Output the (X, Y) coordinate of the center of the cell containing the given text.  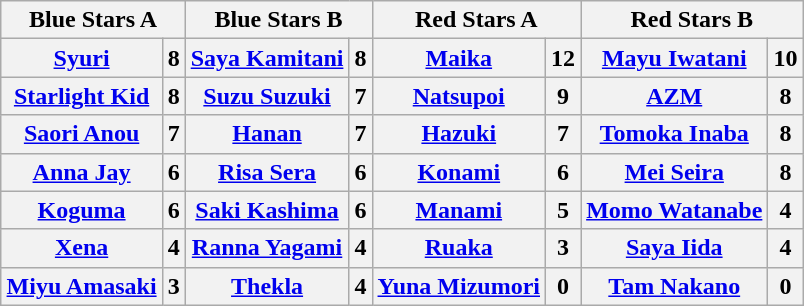
Yuna Mizumori (459, 286)
Momo Watanabe (674, 210)
Miyu Amasaki (82, 286)
Manami (459, 210)
9 (564, 96)
Red Stars A (476, 20)
Anna Jay (82, 172)
12 (564, 58)
Xena (82, 248)
Hanan (267, 134)
Blue Stars A (93, 20)
Risa Sera (267, 172)
Blue Stars B (278, 20)
Konami (459, 172)
AZM (674, 96)
Ruaka (459, 248)
Maika (459, 58)
Mei Seira (674, 172)
Tomoka Inaba (674, 134)
Saya Iida (674, 248)
Suzu Suzuki (267, 96)
Saori Anou (82, 134)
Thekla (267, 286)
5 (564, 210)
Koguma (82, 210)
10 (786, 58)
Starlight Kid (82, 96)
Syuri (82, 58)
Saki Kashima (267, 210)
Hazuki (459, 134)
Ranna Yagami (267, 248)
Red Stars B (692, 20)
Tam Nakano (674, 286)
Natsupoi (459, 96)
Saya Kamitani (267, 58)
Mayu Iwatani (674, 58)
